Determine the [x, y] coordinate at the center of the cell enclosing the given text.  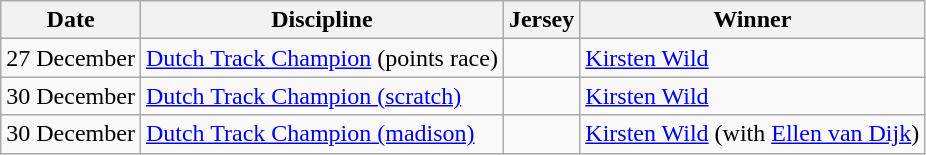
Jersey [541, 20]
Dutch Track Champion (points race) [322, 58]
Kirsten Wild (with Ellen van Dijk) [752, 134]
Date [71, 20]
Winner [752, 20]
27 December [71, 58]
Dutch Track Champion (scratch) [322, 96]
Discipline [322, 20]
Dutch Track Champion (madison) [322, 134]
